For the text-containing cell, return its midpoint in [X, Y] coordinate format. 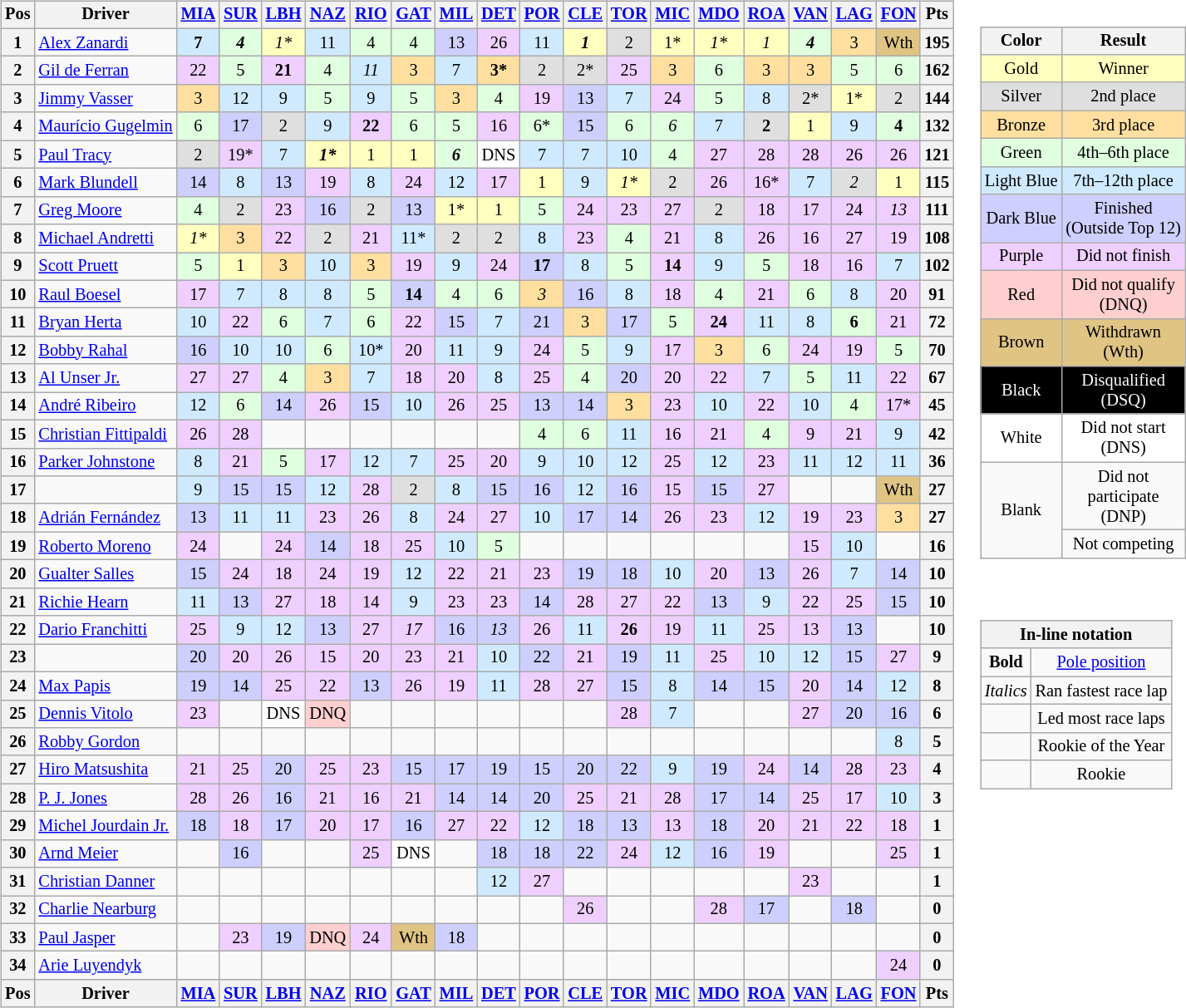
115 [937, 183]
Ran fastest race lap [1102, 691]
Black [1021, 391]
Roberto Moreno [105, 546]
Adrián Fernández [105, 518]
In-line notation [1075, 635]
Italics [1006, 691]
111 [937, 210]
Mark Blundell [105, 183]
132 [937, 126]
144 [937, 99]
Charlie Nearburg [105, 910]
Brown [1021, 342]
67 [937, 378]
Result [1123, 41]
Finished(Outside Top 12) [1123, 219]
Winner [1123, 69]
Scott Pruett [105, 267]
Red [1021, 294]
Withdrawn(Wth) [1123, 342]
Max Papis [105, 686]
102 [937, 267]
Paul Tracy [105, 155]
Maurício Gugelmin [105, 126]
Did not qualify(DNQ) [1123, 294]
Al Unser Jr. [105, 378]
Michel Jourdain Jr. [105, 826]
7th–12th place [1123, 180]
11* [413, 238]
Gil de Ferran [105, 71]
Pole position [1102, 662]
Dennis Vitolo [105, 714]
36 [937, 462]
Green [1021, 153]
30 [17, 853]
Alex Zanardi [105, 42]
Did notparticipate(DNP) [1123, 496]
108 [937, 238]
91 [937, 294]
31 [17, 882]
Paul Jasper [105, 937]
Gualter Salles [105, 574]
Disqualified(DSQ) [1123, 391]
3rd place [1123, 125]
Did not finish [1123, 257]
45 [937, 406]
Rookie [1102, 774]
Light Blue [1021, 180]
33 [17, 937]
Rookie of the Year [1102, 746]
121 [937, 155]
P. J. Jones [105, 798]
Parker Johnstone [105, 462]
Jimmy Vasser [105, 99]
42 [937, 434]
29 [17, 826]
Christian Danner [105, 882]
Christian Fittipaldi [105, 434]
Dark Blue [1021, 219]
Not competing [1123, 544]
6* [542, 126]
Gold [1021, 69]
Did not start(DNS) [1123, 438]
Silver [1021, 96]
Bronze [1021, 125]
Robby Gordon [105, 742]
4th–6th place [1123, 153]
Greg Moore [105, 210]
André Ribeiro [105, 406]
195 [937, 42]
162 [937, 71]
2nd place [1123, 96]
32 [17, 910]
3* [499, 71]
Michael Andretti [105, 238]
10* [371, 351]
Hiro Matsushita [105, 770]
Color [1021, 41]
16* [766, 183]
Blank [1021, 510]
Led most race laps [1102, 719]
34 [17, 966]
Dario Franchitti [105, 630]
70 [937, 351]
Arie Luyendyk [105, 966]
17* [899, 406]
Bobby Rahal [105, 351]
Bryan Herta [105, 322]
Bold [1006, 662]
White [1021, 438]
19* [240, 155]
Purple [1021, 257]
Arnd Meier [105, 853]
Raul Boesel [105, 294]
Richie Hearn [105, 602]
72 [937, 322]
